Find where the given text appears and provide that cell's center as (X, Y) coordinate. 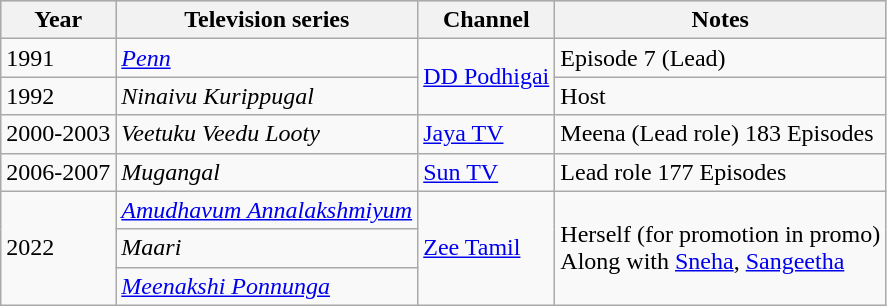
2022 (58, 248)
Meena (Lead role) 183 Episodes (720, 134)
Amudhavum Annalakshmiyum (267, 210)
Mugangal (267, 172)
Channel (486, 20)
Year (58, 20)
Maari (267, 248)
Zee Tamil (486, 248)
DD Podhigai (486, 77)
Jaya TV (486, 134)
Notes (720, 20)
2000-2003 (58, 134)
1991 (58, 58)
Episode 7 (Lead) (720, 58)
Veetuku Veedu Looty (267, 134)
Sun TV (486, 172)
Television series (267, 20)
Herself (for promotion in promo) Along with Sneha, Sangeetha (720, 248)
Ninaivu Kurippugal (267, 96)
Meenakshi Ponnunga (267, 286)
Penn (267, 58)
2006-2007 (58, 172)
1992 (58, 96)
Host (720, 96)
Lead role 177 Episodes (720, 172)
